Find where the given text appears and provide that cell's center as [X, Y] coordinate. 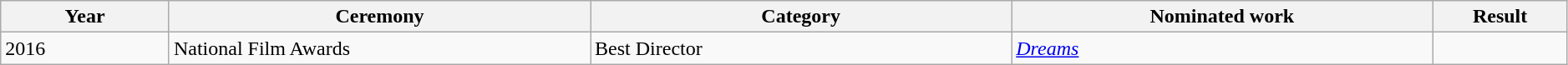
Best Director [801, 48]
Nominated work [1222, 17]
Dreams [1222, 48]
Result [1500, 17]
Category [801, 17]
National Film Awards [379, 48]
2016 [85, 48]
Ceremony [379, 17]
Year [85, 17]
